Provide the (X, Y) coordinate of the cell's center where the given text is located.  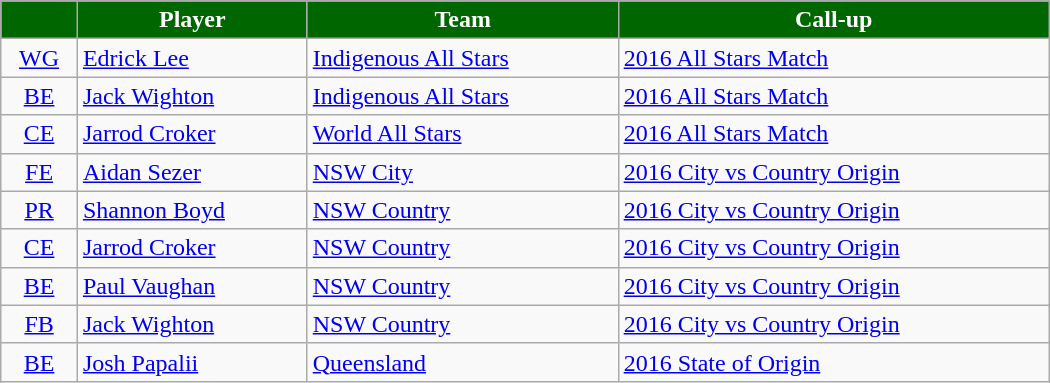
Call-up (834, 20)
FE (40, 172)
Paul Vaughan (192, 286)
NSW City (462, 172)
Team (462, 20)
2016 State of Origin (834, 362)
World All Stars (462, 134)
Queensland (462, 362)
PR (40, 210)
Josh Papalii (192, 362)
Player (192, 20)
Aidan Sezer (192, 172)
Edrick Lee (192, 58)
WG (40, 58)
FB (40, 324)
Shannon Boyd (192, 210)
